Output the [X, Y] coordinate of the center of the cell containing the given text.  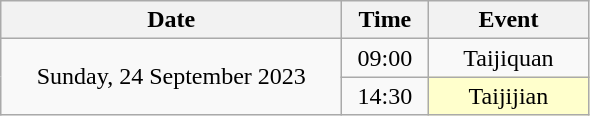
Taijijian [508, 96]
Sunday, 24 September 2023 [172, 77]
14:30 [385, 96]
09:00 [385, 58]
Time [385, 20]
Date [172, 20]
Event [508, 20]
Taijiquan [508, 58]
